Return [x, y] of the center of cell containing provided text 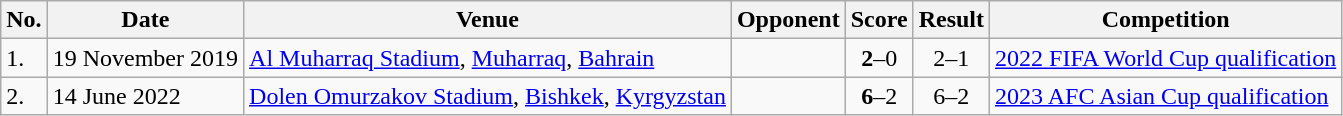
Competition [1166, 20]
Opponent [788, 20]
2022 FIFA World Cup qualification [1166, 58]
1. [24, 58]
Score [879, 20]
2023 AFC Asian Cup qualification [1166, 96]
No. [24, 20]
Al Muharraq Stadium, Muharraq, Bahrain [488, 58]
Date [145, 20]
2. [24, 96]
14 June 2022 [145, 96]
Venue [488, 20]
2–0 [879, 58]
Dolen Omurzakov Stadium, Bishkek, Kyrgyzstan [488, 96]
Result [951, 20]
2–1 [951, 58]
19 November 2019 [145, 58]
